Find where the given text appears and provide that cell's center as [X, Y] coordinate. 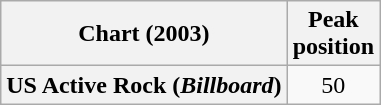
Chart (2003) [144, 34]
Peakposition [333, 34]
US Active Rock (Billboard) [144, 85]
50 [333, 85]
